Locate the cell with the specified text and output its (X, Y) center coordinate. 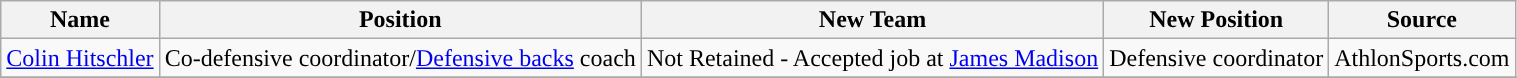
Source (1422, 20)
New Team (872, 20)
AthlonSports.com (1422, 58)
Position (400, 20)
Co-defensive coordinator/Defensive backs coach (400, 58)
Colin Hitschler (80, 58)
Name (80, 20)
Not Retained - Accepted job at James Madison (872, 58)
New Position (1216, 20)
Defensive coordinator (1216, 58)
